Locate the cell with the specified text and output its [x, y] center coordinate. 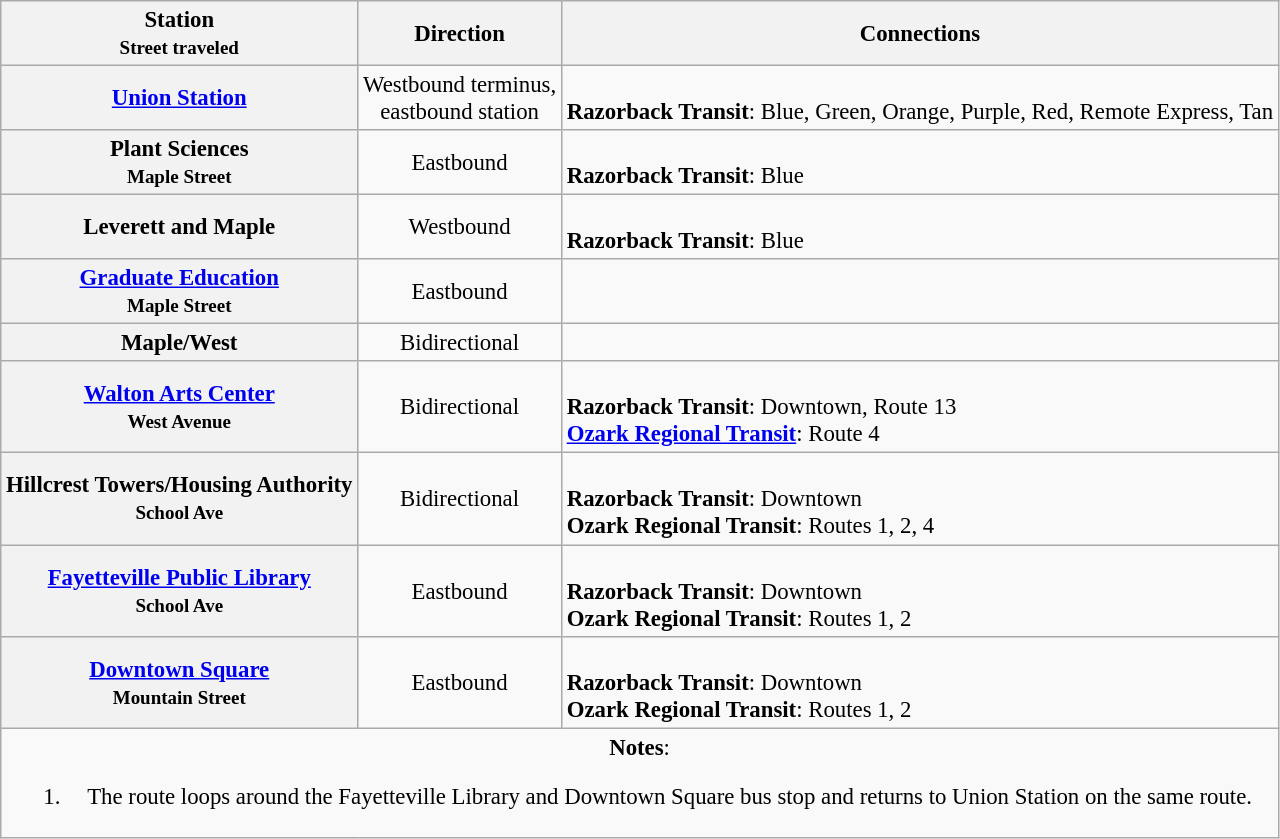
Notes:The route loops around the Fayetteville Library and Downtown Square bus stop and returns to Union Station on the same route. [640, 783]
Fayetteville Public LibrarySchool Ave [180, 591]
Westbound [460, 228]
Razorback Transit: Downtown Ozark Regional Transit: Routes 1, 2, 4 [920, 499]
Leverett and Maple [180, 228]
Westbound terminus,eastbound station [460, 98]
Downtown SquareMountain Street [180, 682]
Direction [460, 34]
Razorback Transit: Blue, Green, Orange, Purple, Red, Remote Express, Tan [920, 98]
Union Station [180, 98]
Graduate EducationMaple Street [180, 292]
StationStreet traveled [180, 34]
Maple/West [180, 343]
Hillcrest Towers/Housing AuthoritySchool Ave [180, 499]
Razorback Transit: Downtown, Route 13 Ozark Regional Transit: Route 4 [920, 408]
Walton Arts CenterWest Avenue [180, 408]
Plant SciencesMaple Street [180, 162]
Connections [920, 34]
